Return (x, y) of the center of cell containing provided text 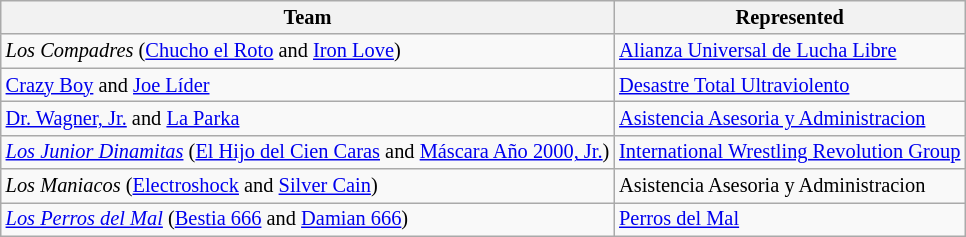
Perros del Mal (790, 219)
Los Junior Dinamitas (El Hijo del Cien Caras and Máscara Año 2000, Jr.) (308, 152)
Team (308, 17)
Alianza Universal de Lucha Libre (790, 51)
Desastre Total Ultraviolento (790, 85)
Los Compadres (Chucho el Roto and Iron Love) (308, 51)
Dr. Wagner, Jr. and La Parka (308, 118)
Los Perros del Mal (Bestia 666 and Damian 666) (308, 219)
Represented (790, 17)
Crazy Boy and Joe Líder (308, 85)
International Wrestling Revolution Group (790, 152)
Los Maniacos (Electroshock and Silver Cain) (308, 186)
